From the cell containing the given text, extract its center point as [X, Y] coordinate. 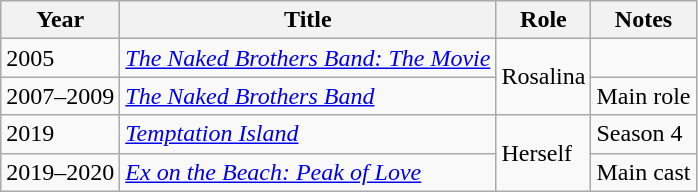
The Naked Brothers Band: The Movie [308, 58]
Herself [544, 153]
Title [308, 20]
Ex on the Beach: Peak of Love [308, 172]
Main cast [644, 172]
The Naked Brothers Band [308, 96]
Notes [644, 20]
2007–2009 [60, 96]
Year [60, 20]
2005 [60, 58]
Role [544, 20]
Season 4 [644, 134]
Rosalina [544, 77]
Temptation Island [308, 134]
2019–2020 [60, 172]
Main role [644, 96]
2019 [60, 134]
